Locate the cell with the specified text and output its [x, y] center coordinate. 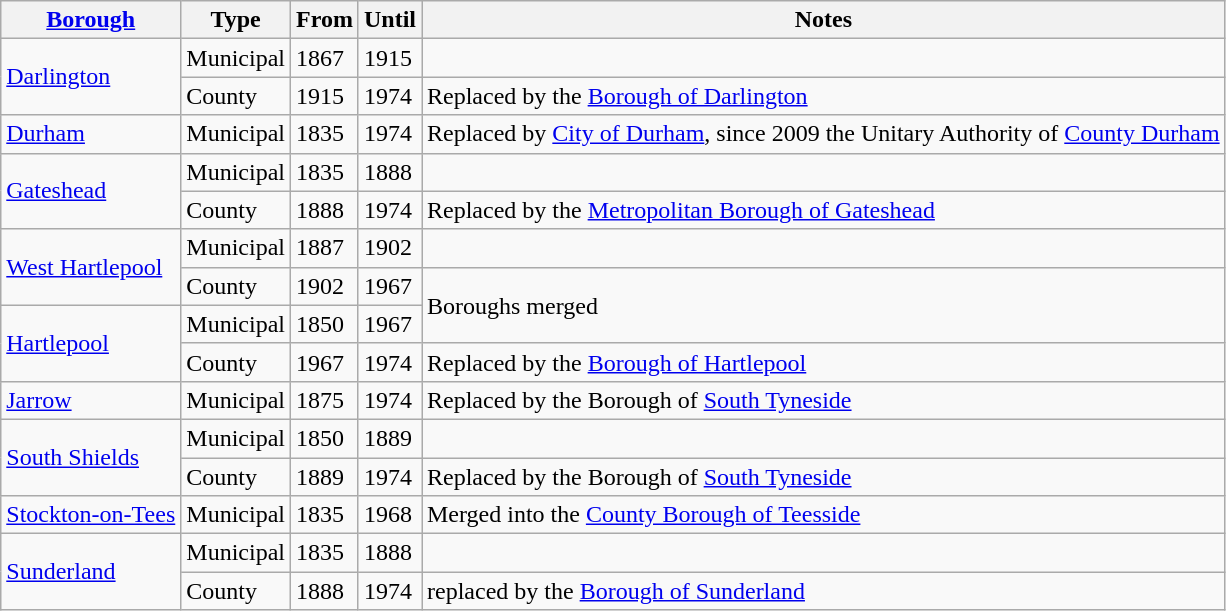
1867 [324, 58]
Boroughs merged [824, 305]
Borough [91, 20]
Stockton-on-Tees [91, 515]
1887 [324, 248]
Merged into the County Borough of Teesside [824, 515]
replaced by the Borough of Sunderland [824, 591]
Sunderland [91, 572]
Gateshead [91, 191]
West Hartlepool [91, 267]
Replaced by the Borough of Darlington [824, 96]
From [324, 20]
Durham [91, 134]
Replaced by the Borough of Hartlepool [824, 362]
Replaced by City of Durham, since 2009 the Unitary Authority of County Durham [824, 134]
1875 [324, 400]
Until [390, 20]
Darlington [91, 77]
Notes [824, 20]
Replaced by the Metropolitan Borough of Gateshead [824, 210]
Type [236, 20]
Hartlepool [91, 343]
South Shields [91, 457]
1968 [390, 515]
Jarrow [91, 400]
